Pinpoint the cell where the given text exists, returning its (X, Y) midpoint coordinate. 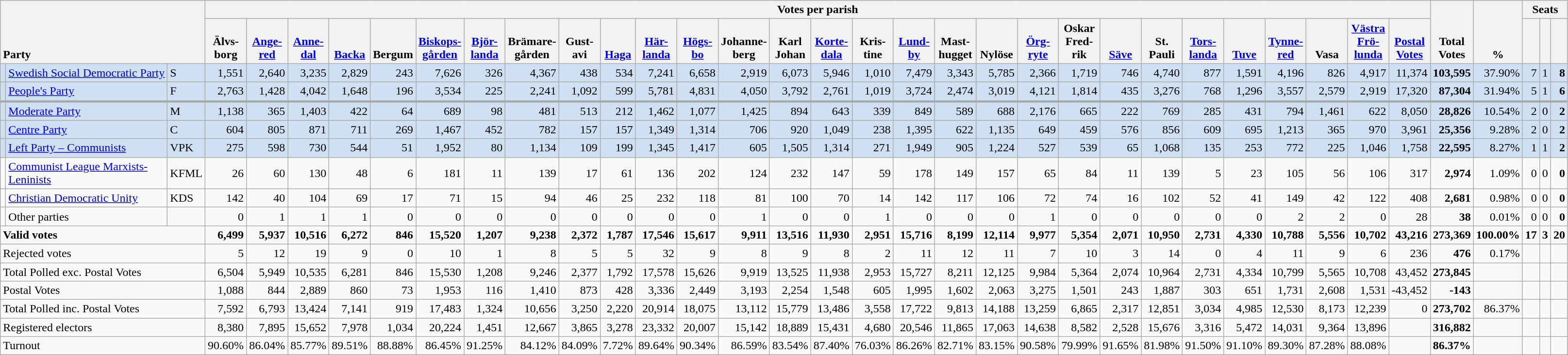
4,831 (697, 92)
90.34% (697, 346)
1,395 (914, 129)
2,761 (831, 92)
17,483 (440, 309)
60 (267, 173)
43,216 (1410, 235)
3,336 (656, 290)
83.15% (996, 346)
544 (350, 148)
9,813 (955, 309)
3,019 (996, 92)
730 (309, 148)
109 (580, 148)
2,241 (532, 92)
17,722 (914, 309)
428 (617, 290)
Mast- hugget (955, 41)
1,345 (656, 148)
513 (580, 111)
3,534 (440, 92)
1,425 (744, 111)
12,851 (1162, 309)
2,071 (1120, 235)
100.00% (1498, 235)
1,531 (1368, 290)
1,088 (226, 290)
273,369 (1451, 235)
3,278 (617, 327)
1,467 (440, 129)
649 (1038, 129)
Johanne- berg (744, 41)
1,758 (1410, 148)
826 (1327, 73)
1,019 (873, 92)
238 (873, 129)
42 (1327, 198)
5,781 (656, 92)
46 (580, 198)
Älvs- borg (226, 41)
Valid votes (103, 235)
2,528 (1120, 327)
459 (1080, 129)
894 (790, 111)
18,889 (790, 327)
11,930 (831, 235)
2,763 (226, 92)
1,995 (914, 290)
15,431 (831, 327)
F (186, 92)
3,276 (1162, 92)
422 (350, 111)
7,479 (914, 73)
Här- landa (656, 41)
2,681 (1451, 198)
88.88% (393, 346)
202 (697, 173)
1,792 (617, 272)
12,667 (532, 327)
82.71% (955, 346)
43,452 (1410, 272)
7,241 (656, 73)
285 (1203, 111)
3,724 (914, 92)
13,896 (1368, 327)
665 (1080, 111)
Björ- landa (484, 41)
253 (1245, 148)
2,220 (617, 309)
Tynne- red (1285, 41)
706 (744, 129)
3,250 (580, 309)
1,403 (309, 111)
98 (484, 111)
1,135 (996, 129)
18,075 (697, 309)
103,595 (1451, 73)
9,246 (532, 272)
91.50% (1203, 346)
28 (1410, 216)
118 (697, 198)
711 (350, 129)
476 (1451, 253)
87.28% (1327, 346)
316,882 (1451, 327)
88.08% (1368, 346)
1,349 (656, 129)
236 (1410, 253)
599 (617, 92)
768 (1203, 92)
1,417 (697, 148)
5,565 (1327, 272)
51 (393, 148)
86.45% (440, 346)
15,617 (697, 235)
8,582 (1080, 327)
70 (831, 198)
6,073 (790, 73)
871 (309, 129)
Kris- tine (873, 41)
71 (440, 198)
1,010 (873, 73)
1,428 (267, 92)
181 (440, 173)
1,213 (1285, 129)
408 (1410, 198)
32 (656, 253)
273,702 (1451, 309)
769 (1162, 111)
1,410 (532, 290)
Brämare- gården (532, 41)
222 (1120, 111)
38 (1451, 216)
10,964 (1162, 272)
4,985 (1245, 309)
5,556 (1327, 235)
87,304 (1451, 92)
13,259 (1038, 309)
102 (1162, 198)
1,602 (955, 290)
79.99% (1080, 346)
1,324 (484, 309)
83.54% (790, 346)
1,049 (831, 129)
37.90% (1498, 73)
2,449 (697, 290)
609 (1203, 129)
1,208 (484, 272)
339 (873, 111)
303 (1203, 290)
76.03% (873, 346)
9,977 (1038, 235)
1,551 (226, 73)
4,121 (1038, 92)
Total Votes (1451, 32)
0.98% (1498, 198)
25 (617, 198)
1,887 (1162, 290)
452 (484, 129)
527 (1038, 148)
1,207 (484, 235)
1,719 (1080, 73)
15,652 (309, 327)
1,814 (1080, 92)
Högs- bo (697, 41)
7.72% (617, 346)
KDS (186, 198)
2,366 (1038, 73)
746 (1120, 73)
48 (350, 173)
0.17% (1498, 253)
147 (831, 173)
Bergum (393, 41)
598 (267, 148)
C (186, 129)
688 (996, 111)
87.40% (831, 346)
1,138 (226, 111)
10,535 (309, 272)
104 (309, 198)
80 (484, 148)
8,380 (226, 327)
91.10% (1245, 346)
9.28% (1498, 129)
2,829 (350, 73)
20,546 (914, 327)
Anne- dal (309, 41)
Registered electors (103, 327)
10,799 (1285, 272)
3,343 (955, 73)
5,937 (267, 235)
40 (267, 198)
84.09% (580, 346)
20 (1559, 235)
9,238 (532, 235)
15,142 (744, 327)
17,546 (656, 235)
Oskar Fred- rik (1080, 41)
9,919 (744, 272)
13,424 (309, 309)
Vasa (1327, 41)
22,595 (1451, 148)
481 (532, 111)
2,474 (955, 92)
4,042 (309, 92)
0.01% (1498, 216)
72 (1038, 198)
805 (267, 129)
9,364 (1327, 327)
431 (1245, 111)
13,112 (744, 309)
212 (617, 111)
7,592 (226, 309)
64 (393, 111)
2,579 (1327, 92)
199 (617, 148)
7,141 (350, 309)
91.65% (1120, 346)
15,626 (697, 272)
4,680 (873, 327)
19 (309, 253)
84.12% (532, 346)
69 (350, 198)
4,740 (1162, 73)
135 (1203, 148)
3,557 (1285, 92)
15,520 (440, 235)
Left Party – Communists (86, 148)
2,640 (267, 73)
2,889 (309, 290)
26 (226, 173)
643 (831, 111)
124 (744, 173)
5,949 (267, 272)
Korte- dala (831, 41)
100 (790, 198)
1,461 (1327, 111)
1,077 (697, 111)
Swedish Social Democratic Party (86, 73)
2,377 (580, 272)
10,656 (532, 309)
Biskops- gården (440, 41)
Total Polled exc. Postal Votes (103, 272)
8.27% (1498, 148)
Party (103, 32)
89.64% (656, 346)
1,046 (1368, 148)
7,978 (350, 327)
920 (790, 129)
85.77% (309, 346)
11,374 (1410, 73)
136 (656, 173)
15,530 (440, 272)
271 (873, 148)
89.51% (350, 346)
23,332 (656, 327)
28,826 (1451, 111)
8,211 (955, 272)
74 (1080, 198)
1,787 (617, 235)
3,316 (1203, 327)
1,648 (350, 92)
12,530 (1285, 309)
4,050 (744, 92)
8,173 (1327, 309)
589 (955, 111)
10,950 (1162, 235)
Votes per parish (818, 10)
-143 (1451, 290)
13,525 (790, 272)
8,050 (1410, 111)
782 (532, 129)
-43,452 (1410, 290)
2,953 (873, 272)
5,785 (996, 73)
1,451 (484, 327)
Turnout (103, 346)
7,895 (267, 327)
11,865 (955, 327)
St. Pauli (1162, 41)
81 (744, 198)
Tors- landa (1203, 41)
89.30% (1285, 346)
10.54% (1498, 111)
41 (1245, 198)
90.58% (1038, 346)
576 (1120, 129)
20,914 (656, 309)
317 (1410, 173)
52 (1203, 198)
695 (1245, 129)
2,176 (1038, 111)
20,007 (697, 327)
3,792 (790, 92)
% (1498, 32)
1,731 (1285, 290)
10,708 (1368, 272)
91.25% (484, 346)
8,199 (955, 235)
Gust- avi (580, 41)
435 (1120, 92)
Västra Frö- lunda (1368, 41)
273,845 (1451, 272)
4,367 (532, 73)
3,235 (309, 73)
116 (484, 290)
14,031 (1285, 327)
13,486 (831, 309)
1,068 (1162, 148)
1,034 (393, 327)
15,716 (914, 235)
1,949 (914, 148)
17,578 (656, 272)
9,984 (1038, 272)
KFML (186, 173)
12,239 (1368, 309)
Backa (350, 41)
Communist League Marxists-Leninists (86, 173)
Rejected votes (103, 253)
849 (914, 111)
15,779 (790, 309)
1,505 (790, 148)
856 (1162, 129)
7,626 (440, 73)
81.98% (1162, 346)
772 (1285, 148)
Karl Johan (790, 41)
5,364 (1080, 272)
1,591 (1245, 73)
86.26% (914, 346)
6,504 (226, 272)
196 (393, 92)
2,063 (996, 290)
1,224 (996, 148)
919 (393, 309)
20,224 (440, 327)
2,317 (1120, 309)
438 (580, 73)
4,196 (1285, 73)
9,911 (744, 235)
844 (267, 290)
4,330 (1245, 235)
Lund- by (914, 41)
Ange- red (267, 41)
Moderate Party (86, 111)
17,320 (1410, 92)
873 (580, 290)
S (186, 73)
6,793 (267, 309)
122 (1368, 198)
Other parties (86, 216)
1,501 (1080, 290)
Centre Party (86, 129)
11,938 (831, 272)
15,676 (1162, 327)
794 (1285, 111)
84 (1080, 173)
877 (1203, 73)
Total Polled inc. Postal Votes (103, 309)
17,063 (996, 327)
M (186, 111)
13,516 (790, 235)
2,254 (790, 290)
1,953 (440, 290)
539 (1080, 148)
14,188 (996, 309)
3,558 (873, 309)
534 (617, 73)
3,034 (1203, 309)
269 (393, 129)
59 (873, 173)
970 (1368, 129)
1,092 (580, 92)
16 (1120, 198)
86.59% (744, 346)
604 (226, 129)
4,334 (1245, 272)
6,272 (350, 235)
3,961 (1410, 129)
2,974 (1451, 173)
2,372 (580, 235)
VPK (186, 148)
15,727 (914, 272)
12,114 (996, 235)
3,275 (1038, 290)
61 (617, 173)
23 (1245, 173)
6,865 (1080, 309)
1,296 (1245, 92)
2,608 (1327, 290)
4 (1245, 253)
Säve (1120, 41)
5,472 (1245, 327)
14,638 (1038, 327)
6,658 (697, 73)
689 (440, 111)
12,125 (996, 272)
Haga (617, 41)
Nylöse (996, 41)
130 (309, 173)
6,281 (350, 272)
15 (484, 198)
178 (914, 173)
1,952 (440, 148)
10,788 (1285, 235)
4,917 (1368, 73)
People's Party (86, 92)
73 (393, 290)
326 (484, 73)
Seats (1545, 10)
1.09% (1498, 173)
90.60% (226, 346)
10,516 (309, 235)
10,702 (1368, 235)
Örg- ryte (1038, 41)
2,074 (1120, 272)
1,134 (532, 148)
860 (350, 290)
5,354 (1080, 235)
3,193 (744, 290)
651 (1245, 290)
94 (532, 198)
105 (1285, 173)
3,865 (580, 327)
31.94% (1498, 92)
275 (226, 148)
6,499 (226, 235)
Tuve (1245, 41)
56 (1327, 173)
1,548 (831, 290)
5,946 (831, 73)
25,356 (1451, 129)
117 (955, 198)
86.04% (267, 346)
905 (955, 148)
1,462 (656, 111)
Christian Democratic Unity (86, 198)
2,951 (873, 235)
